From the cell containing the given text, extract its center point as [x, y] coordinate. 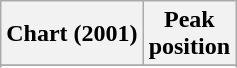
Chart (2001) [72, 34]
Peakposition [189, 34]
